Capture the cell that displays the provided text and extract its (x, y) central coordinate. 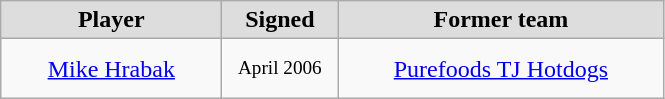
April 2006 (280, 69)
Former team (501, 20)
Signed (280, 20)
Player (112, 20)
Mike Hrabak (112, 69)
Purefoods TJ Hotdogs (501, 69)
